Capture the cell that displays the provided text and extract its [X, Y] central coordinate. 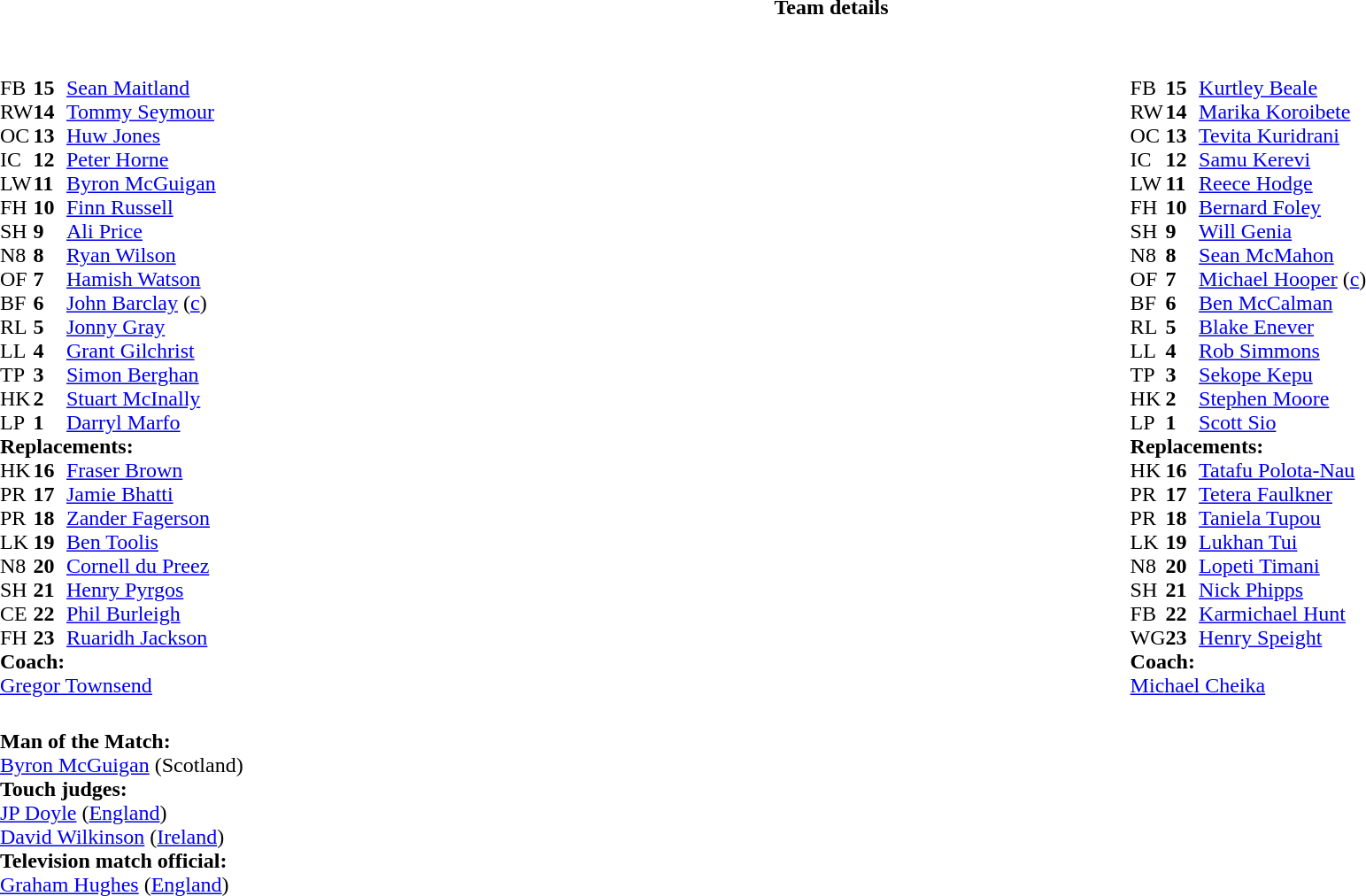
Ali Price [142, 232]
Marika Koroibete [1282, 112]
Henry Speight [1282, 637]
Cornell du Preez [142, 567]
Hamish Watson [142, 280]
Jonny Gray [142, 328]
Taniela Tupou [1282, 519]
Lukhan Tui [1282, 542]
Huw Jones [142, 136]
Tevita Kuridrani [1282, 136]
Sekope Kepu [1282, 375]
Ryan Wilson [142, 255]
WG [1148, 637]
Fraser Brown [142, 471]
Coach: [108, 662]
Ben Toolis [142, 542]
Darryl Marfo [142, 423]
Tatafu Polota-Nau [1282, 471]
Tommy Seymour [142, 112]
Blake Enever [1282, 328]
Gregor Townsend [108, 685]
Tetera Faulkner [1282, 494]
Ben McCalman [1282, 303]
CE [17, 614]
Sean Maitland [142, 89]
Finn Russell [142, 207]
Zander Fagerson [142, 519]
Lopeti Timani [1282, 567]
Peter Horne [142, 159]
Stephen Moore [1282, 398]
Grant Gilchrist [142, 351]
Nick Phipps [1282, 590]
Replacements: [108, 446]
Karmichael Hunt [1282, 614]
Samu Kerevi [1282, 159]
Phil Burleigh [142, 614]
Stuart McInally [142, 398]
Reece Hodge [1282, 184]
Jamie Bhatti [142, 494]
John Barclay (c) [142, 303]
Michael Hooper (c) [1282, 280]
Rob Simmons [1282, 351]
Sean McMahon [1282, 255]
Will Genia [1282, 232]
Byron McGuigan [142, 184]
Ruaridh Jackson [142, 637]
Kurtley Beale [1282, 89]
Simon Berghan [142, 375]
Henry Pyrgos [142, 590]
Scott Sio [1282, 423]
Bernard Foley [1282, 207]
